For the text-containing cell, return its midpoint in [X, Y] coordinate format. 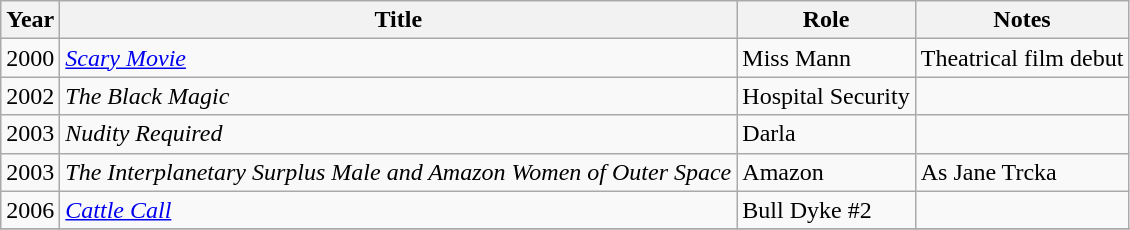
Notes [1022, 20]
The Black Magic [398, 96]
Cattle Call [398, 210]
Scary Movie [398, 58]
Miss Mann [826, 58]
2006 [30, 210]
Bull Dyke #2 [826, 210]
Title [398, 20]
As Jane Trcka [1022, 172]
Hospital Security [826, 96]
The Interplanetary Surplus Male and Amazon Women of Outer Space [398, 172]
2000 [30, 58]
Role [826, 20]
Nudity Required [398, 134]
2002 [30, 96]
Amazon [826, 172]
Darla [826, 134]
Year [30, 20]
Theatrical film debut [1022, 58]
